Return [X, Y] of the center of cell containing provided text 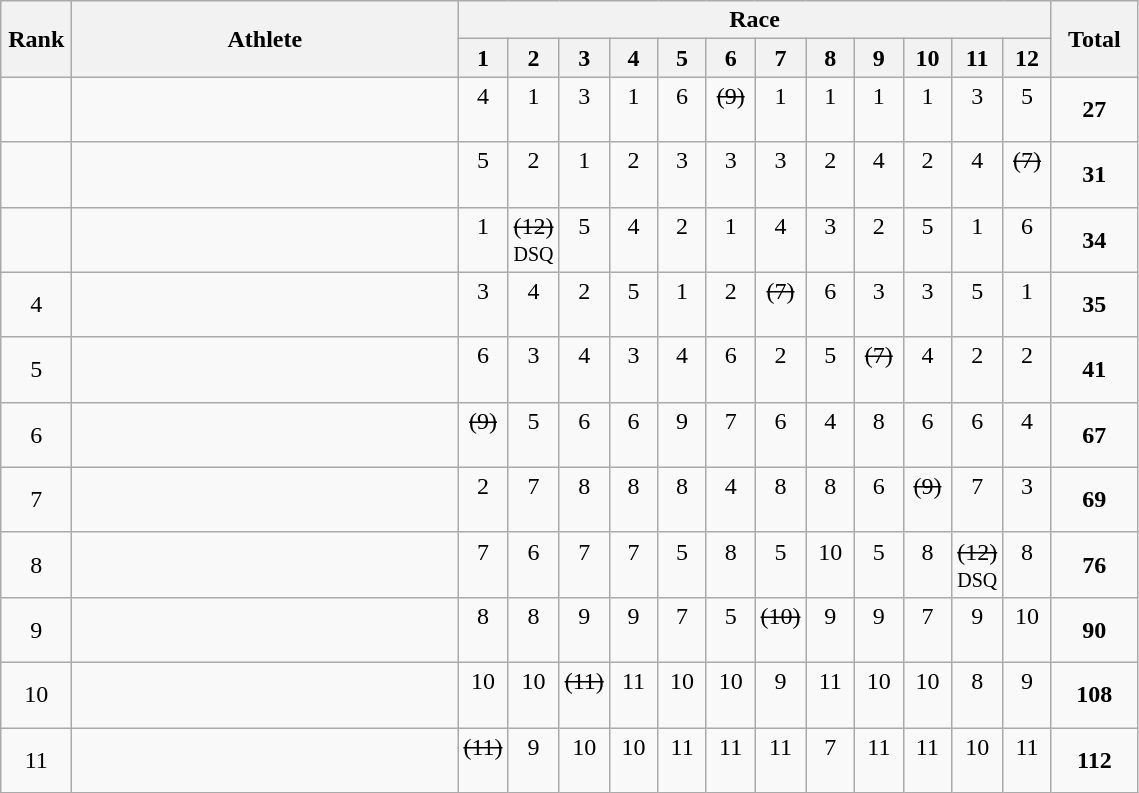
(10) [780, 630]
76 [1094, 564]
Race [754, 20]
12 [1028, 58]
41 [1094, 370]
27 [1094, 110]
34 [1094, 240]
Rank [36, 39]
108 [1094, 694]
Total [1094, 39]
112 [1094, 760]
35 [1094, 304]
Athlete [265, 39]
67 [1094, 434]
90 [1094, 630]
31 [1094, 174]
69 [1094, 500]
